Scan for the cell matching the given text and deliver its [X, Y] coordinate at center. 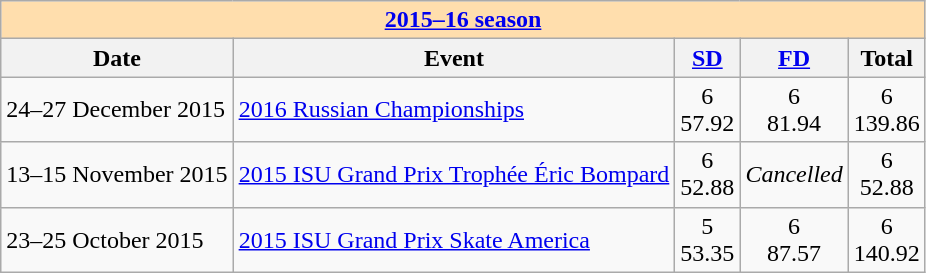
6 87.57 [794, 240]
SD [708, 58]
23–25 October 2015 [117, 240]
6 81.94 [794, 110]
6 140.92 [886, 240]
Date [117, 58]
2015 ISU Grand Prix Skate America [454, 240]
FD [794, 58]
2015–16 season [464, 20]
2016 Russian Championships [454, 110]
Cancelled [794, 174]
5 53.35 [708, 240]
6 57.92 [708, 110]
13–15 November 2015 [117, 174]
Total [886, 58]
Event [454, 58]
6 139.86 [886, 110]
24–27 December 2015 [117, 110]
2015 ISU Grand Prix Trophée Éric Bompard [454, 174]
